Pinpoint the cell where the given text exists, returning its (x, y) midpoint coordinate. 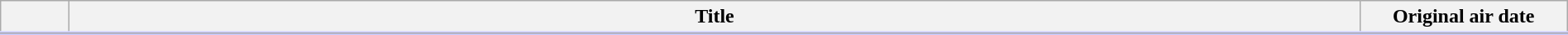
Original air date (1464, 17)
Title (715, 17)
